From the cell containing the given text, extract its center point as [x, y] coordinate. 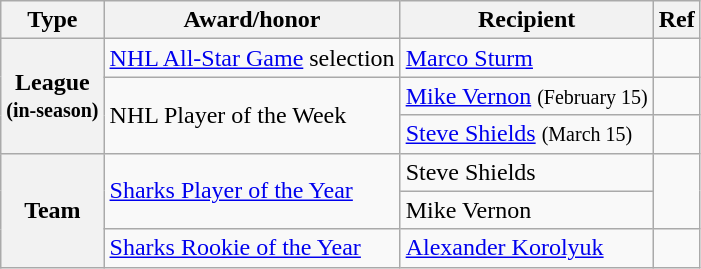
Mike Vernon (February 15) [526, 96]
Team [52, 210]
Recipient [526, 20]
Sharks Player of the Year [252, 191]
Alexander Korolyuk [526, 248]
NHL All-Star Game selection [252, 58]
League(in-season) [52, 96]
Mike Vernon [526, 210]
Steve Shields [526, 172]
Award/honor [252, 20]
Type [52, 20]
Marco Sturm [526, 58]
Ref [676, 20]
Sharks Rookie of the Year [252, 248]
Steve Shields (March 15) [526, 134]
NHL Player of the Week [252, 115]
